Detect which cell encompasses the target text, then output its (x, y) center coordinate. 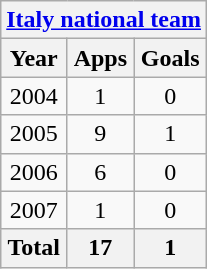
2006 (34, 172)
9 (100, 134)
Apps (100, 58)
2004 (34, 96)
17 (100, 248)
Italy national team (104, 20)
Year (34, 58)
Goals (170, 58)
2007 (34, 210)
Total (34, 248)
6 (100, 172)
2005 (34, 134)
